Pinpoint the cell where the given text exists, returning its (x, y) midpoint coordinate. 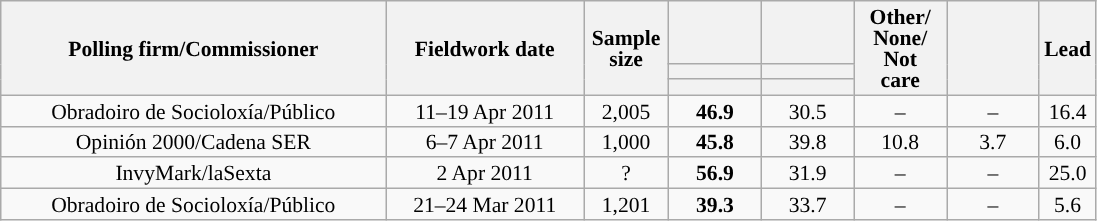
Fieldwork date (485, 48)
25.0 (1068, 174)
30.5 (808, 110)
16.4 (1068, 110)
39.3 (716, 204)
46.9 (716, 110)
3.7 (992, 142)
Sample size (626, 48)
21–24 Mar 2011 (485, 204)
6–7 Apr 2011 (485, 142)
11–19 Apr 2011 (485, 110)
? (626, 174)
56.9 (716, 174)
39.8 (808, 142)
Opinión 2000/Cadena SER (194, 142)
33.7 (808, 204)
45.8 (716, 142)
10.8 (900, 142)
1,201 (626, 204)
5.6 (1068, 204)
Lead (1068, 48)
1,000 (626, 142)
2 Apr 2011 (485, 174)
Polling firm/Commissioner (194, 48)
Other/None/Notcare (900, 48)
InvyMark/laSexta (194, 174)
2,005 (626, 110)
31.9 (808, 174)
6.0 (1068, 142)
